Detect which cell encompasses the target text, then output its (x, y) center coordinate. 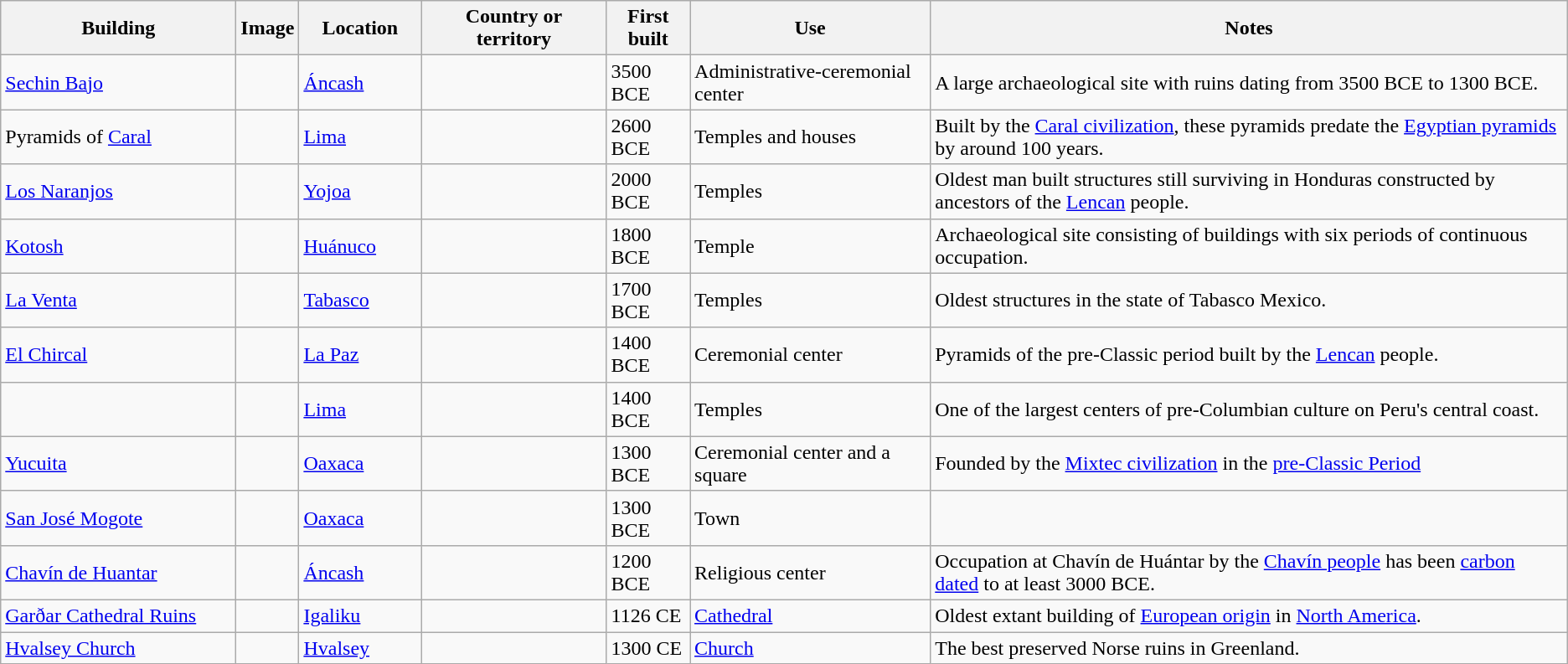
Temple (811, 246)
A large archaeological site with ruins dating from 3500 BCE to 1300 BCE. (1250, 82)
Location (360, 28)
Notes (1250, 28)
One of the largest centers of pre-Columbian culture on Peru's central coast. (1250, 409)
Oldest structures in the state of Tabasco Mexico. (1250, 300)
3500 BCE (648, 82)
Church (811, 647)
Oldest extant building of European origin in North America. (1250, 615)
Los Naranjos (119, 191)
1200 BCE (648, 573)
Use (811, 28)
Garðar Cathedral Ruins (119, 615)
Sechin Bajo (119, 82)
Cathedral (811, 615)
Occupation at Chavín de Huántar by the Chavín people has been carbon dated to at least 3000 BCE. (1250, 573)
2600 BCE (648, 137)
Ceremonial center and a square (811, 464)
1700 BCE (648, 300)
Ceremonial center (811, 355)
Hvalsey (360, 647)
Country or territory (514, 28)
Founded by the Mixtec civilization in the pre-Classic Period (1250, 464)
Pyramids of Caral (119, 137)
Huánuco (360, 246)
The best preserved Norse ruins in Greenland. (1250, 647)
San José Mogote (119, 517)
Archaeological site consisting of buildings with six periods of continuous occupation. (1250, 246)
Tabasco (360, 300)
La Paz (360, 355)
Temples and houses (811, 137)
Pyramids of the pre-Classic period built by the Lencan people. (1250, 355)
El Chircal (119, 355)
Built by the Caral civilization, these pyramids predate the Egyptian pyramids by around 100 years. (1250, 137)
Yucuita (119, 464)
1800 BCE (648, 246)
Town (811, 517)
Kotosh (119, 246)
First built (648, 28)
1126 CE (648, 615)
La Venta (119, 300)
Building (119, 28)
Hvalsey Church (119, 647)
1300 CE (648, 647)
Image (268, 28)
2000 BCE (648, 191)
Administrative-ceremonial center (811, 82)
Religious center (811, 573)
Igaliku (360, 615)
Chavín de Huantar (119, 573)
Yojoa (360, 191)
Oldest man built structures still surviving in Honduras constructed by ancestors of the Lencan people. (1250, 191)
